Extract the (X, Y) coordinate from the center of the cell holding the provided text.  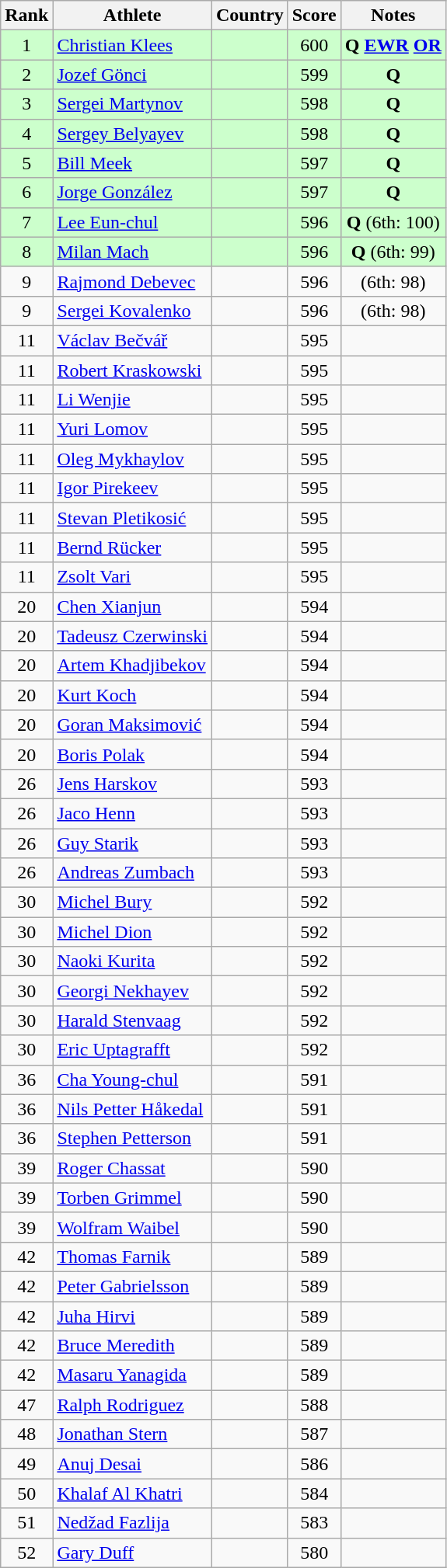
Nedžad Fazlija (132, 1523)
Artem Khadjibekov (132, 666)
Andreas Zumbach (132, 873)
584 (314, 1493)
6 (26, 193)
49 (26, 1464)
Jozef Gönci (132, 75)
Masaru Yanagida (132, 1375)
Stevan Pletikosić (132, 518)
Q (6th: 100) (393, 222)
Ralph Rodriguez (132, 1405)
Rajmond Debevec (132, 281)
Li Wenjie (132, 400)
Jorge González (132, 193)
52 (26, 1552)
Václav Bečvář (132, 340)
599 (314, 75)
Sergey Belyayev (132, 134)
Goran Maksimović (132, 725)
587 (314, 1434)
Khalaf Al Khatri (132, 1493)
Sergei Martynov (132, 104)
Eric Uptagrafft (132, 1050)
Kurt Koch (132, 695)
Anuj Desai (132, 1464)
Torben Grimmel (132, 1198)
Harald Stenvaag (132, 1020)
Athlete (132, 16)
Jaco Henn (132, 813)
Notes (393, 16)
Juha Hirvi (132, 1316)
Rank (26, 16)
583 (314, 1523)
Georgi Nekhayev (132, 991)
5 (26, 163)
Robert Kraskowski (132, 370)
Thomas Farnik (132, 1257)
8 (26, 252)
580 (314, 1552)
Zsolt Vari (132, 577)
Bruce Meredith (132, 1346)
Peter Gabrielsson (132, 1286)
Sergei Kovalenko (132, 311)
Bernd Rücker (132, 548)
588 (314, 1405)
1 (26, 45)
Wolfram Waibel (132, 1227)
2 (26, 75)
Bill Meek (132, 163)
Roger Chassat (132, 1168)
48 (26, 1434)
3 (26, 104)
4 (26, 134)
Stephen Petterson (132, 1139)
586 (314, 1464)
Cha Young-chul (132, 1080)
Yuri Lomov (132, 429)
Score (314, 16)
7 (26, 222)
Michel Dion (132, 932)
Boris Polak (132, 754)
Chen Xianjun (132, 607)
Igor Pirekeev (132, 488)
Tadeusz Czerwinski (132, 636)
Milan Mach (132, 252)
Q EWR OR (393, 45)
Christian Klees (132, 45)
47 (26, 1405)
600 (314, 45)
Lee Eun-chul (132, 222)
Q (6th: 99) (393, 252)
Jonathan Stern (132, 1434)
Oleg Mykhaylov (132, 459)
Michel Bury (132, 902)
Nils Petter Håkedal (132, 1109)
Gary Duff (132, 1552)
Jens Harskov (132, 784)
51 (26, 1523)
Guy Starik (132, 843)
Naoki Kurita (132, 961)
Country (250, 16)
50 (26, 1493)
